Output the [x, y] coordinate of the center of the cell containing the given text.  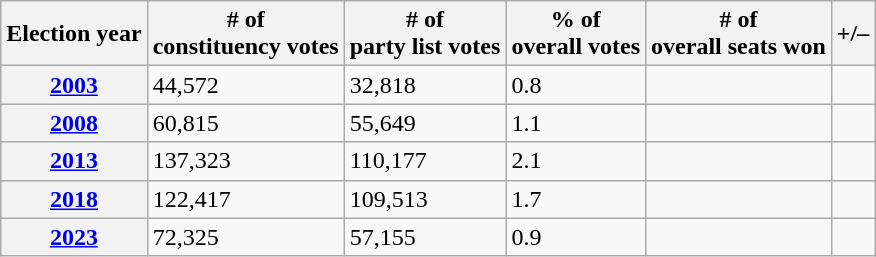
# ofconstituency votes [246, 34]
+/– [852, 34]
2008 [74, 123]
57,155 [425, 237]
0.9 [576, 237]
122,417 [246, 199]
1.1 [576, 123]
44,572 [246, 85]
72,325 [246, 237]
137,323 [246, 161]
110,177 [425, 161]
60,815 [246, 123]
Election year [74, 34]
32,818 [425, 85]
# ofoverall seats won [739, 34]
55,649 [425, 123]
2003 [74, 85]
109,513 [425, 199]
2013 [74, 161]
% ofoverall votes [576, 34]
0.8 [576, 85]
# ofparty list votes [425, 34]
2023 [74, 237]
2018 [74, 199]
1.7 [576, 199]
2.1 [576, 161]
